Output the (x, y) coordinate of the center of the cell containing the given text.  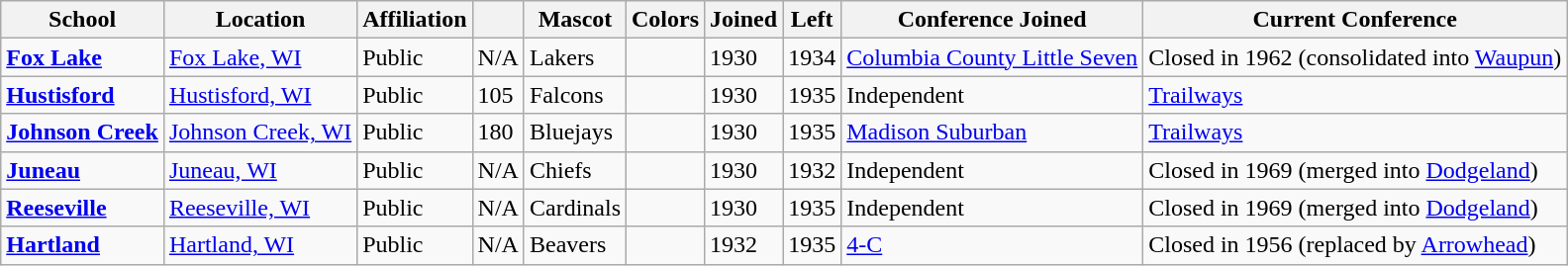
Beavers (574, 245)
Reeseville (83, 208)
School (83, 20)
Hartland, WI (259, 245)
Juneau (83, 170)
Mascot (574, 20)
Location (259, 20)
Joined (744, 20)
Bluejays (574, 133)
Falcons (574, 95)
Reeseville, WI (259, 208)
Juneau, WI (259, 170)
105 (498, 95)
Cardinals (574, 208)
Left (812, 20)
Conference Joined (992, 20)
Johnson Creek (83, 133)
Closed in 1962 (consolidated into Waupun) (1355, 57)
Closed in 1956 (replaced by Arrowhead) (1355, 245)
Madison Suburban (992, 133)
180 (498, 133)
Lakers (574, 57)
Hustisford, WI (259, 95)
Current Conference (1355, 20)
Hartland (83, 245)
1934 (812, 57)
Chiefs (574, 170)
Hustisford (83, 95)
Johnson Creek, WI (259, 133)
4-C (992, 245)
Colors (665, 20)
Fox Lake, WI (259, 57)
Columbia County Little Seven (992, 57)
Fox Lake (83, 57)
Affiliation (415, 20)
